Find where the given text appears and provide that cell's center as (x, y) coordinate. 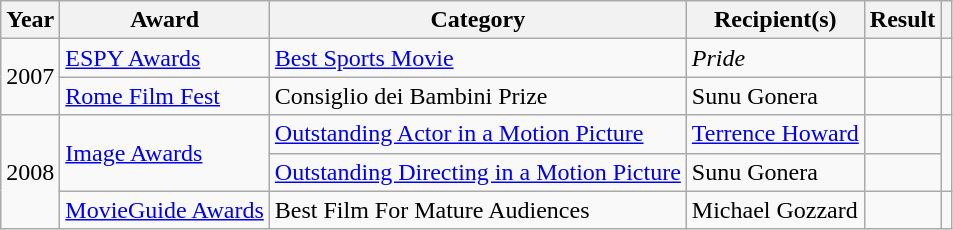
Result (902, 20)
MovieGuide Awards (165, 210)
Consiglio dei Bambini Prize (478, 96)
Category (478, 20)
Image Awards (165, 153)
2007 (30, 77)
Outstanding Directing in a Motion Picture (478, 172)
Michael Gozzard (775, 210)
Best Film For Mature Audiences (478, 210)
Year (30, 20)
2008 (30, 172)
ESPY Awards (165, 58)
Rome Film Fest (165, 96)
Best Sports Movie (478, 58)
Award (165, 20)
Recipient(s) (775, 20)
Outstanding Actor in a Motion Picture (478, 134)
Pride (775, 58)
Terrence Howard (775, 134)
